Identify which cell holds the provided text, then report its (x, y) central coordinate. 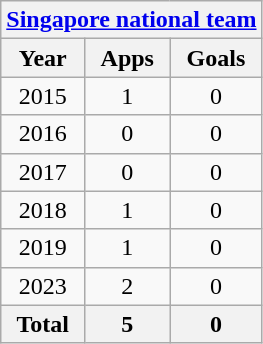
2019 (43, 248)
Total (43, 324)
Singapore national team (132, 20)
2 (128, 286)
5 (128, 324)
2016 (43, 134)
Goals (216, 58)
2023 (43, 286)
2015 (43, 96)
Apps (128, 58)
2018 (43, 210)
Year (43, 58)
2017 (43, 172)
